Provide the [X, Y] coordinate of the cell's center where the given text is located.  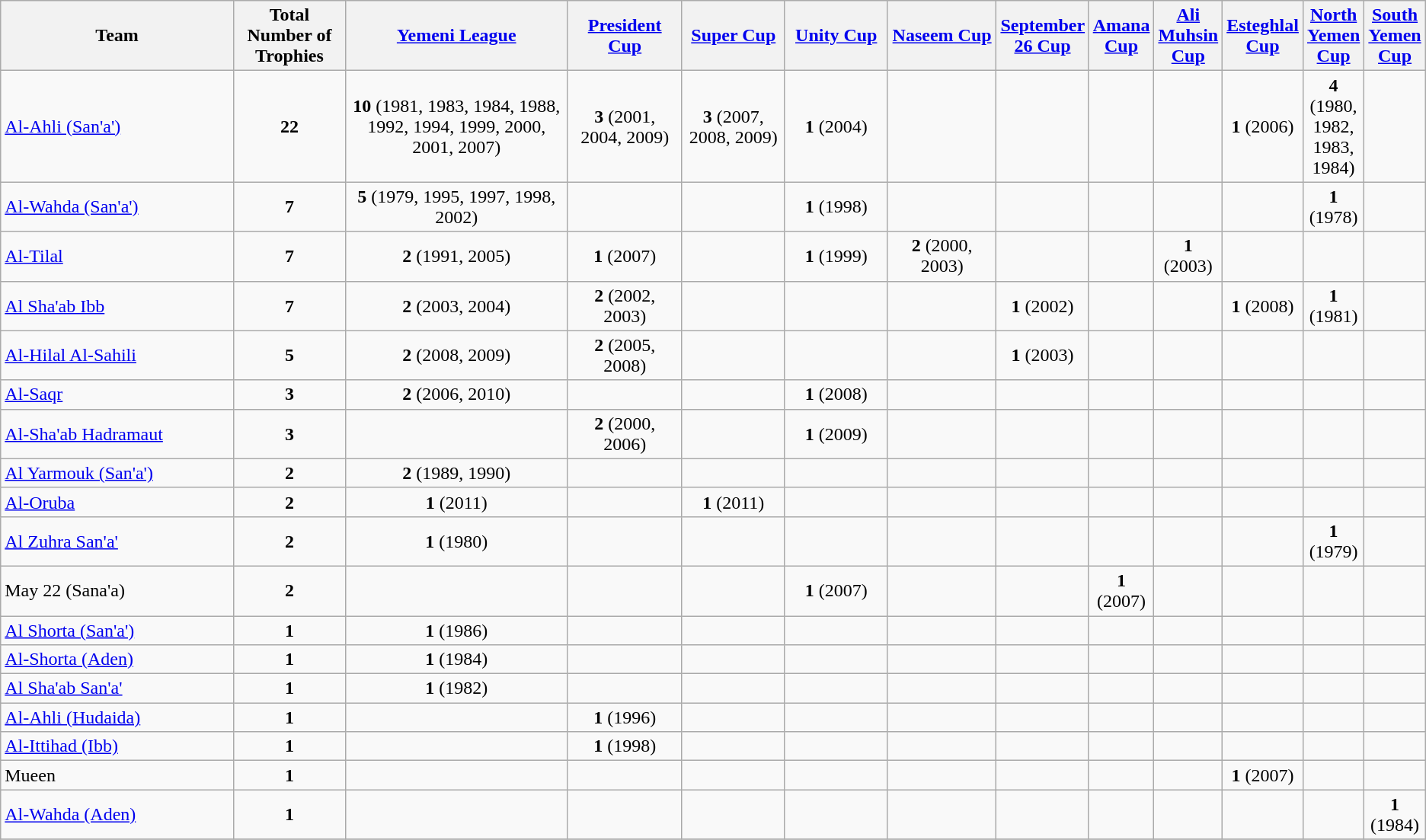
1 (1996) [625, 717]
President Cup [625, 36]
2 (2005, 2008) [625, 355]
1 (1999) [836, 256]
Al Sha'ab Ibb [117, 306]
Total Number of Trophies [289, 36]
Al-Ahli (Hudaida) [117, 717]
Al-Hilal Al-Sahili [117, 355]
3 (2001, 2004, 2009) [625, 126]
Al Sha'ab San'a' [117, 688]
South Yemen Cup [1395, 36]
1 (1982) [457, 688]
Al-Wahda (Aden) [117, 815]
5 (1979, 1995, 1997, 1998, 2002) [457, 207]
1 (1978) [1333, 207]
Al-Ittihad (Ibb) [117, 746]
22 [289, 126]
Al-Saqr [117, 394]
Mueen [117, 775]
1 (1980) [457, 541]
Al-Shorta (Aden) [117, 660]
2 (2003, 2004) [457, 306]
5 [289, 355]
Al-Ahli (San'a') [117, 126]
May 22 (Sana'a) [117, 591]
2 (2008, 2009) [457, 355]
Amana Cup [1121, 36]
4 (1980, 1982, 1983, 1984) [1333, 126]
1 (1986) [457, 630]
Al Yarmouk (San'a') [117, 473]
Al Shorta (San'a') [117, 630]
Al-Wahda (San'a') [117, 207]
2 (2000, 2003) [942, 256]
1 (2002) [1042, 306]
Al-Tilal [117, 256]
1 (2009) [836, 434]
3 (2007, 2008, 2009) [733, 126]
Esteghlal Cup [1263, 36]
1 (2004) [836, 126]
Yemeni League [457, 36]
North Yemen Cup [1333, 36]
Team [117, 36]
Al-Sha'ab Hadramaut [117, 434]
10 (1981, 1983, 1984, 1988, 1992, 1994, 1999, 2000, 2001, 2007) [457, 126]
2 (2002, 2003) [625, 306]
2 (1991, 2005) [457, 256]
2 (2006, 2010) [457, 394]
1 (1979) [1333, 541]
September 26 Cup [1042, 36]
Unity Cup [836, 36]
Ali Muhsin Cup [1188, 36]
Al-Oruba [117, 502]
Al Zuhra San'a' [117, 541]
2 (1989, 1990) [457, 473]
2 (2000, 2006) [625, 434]
Super Cup [733, 36]
Naseem Cup [942, 36]
1 (1981) [1333, 306]
1 (2006) [1263, 126]
